Search for the cell housing the specified text and yield its [x, y] center coordinate. 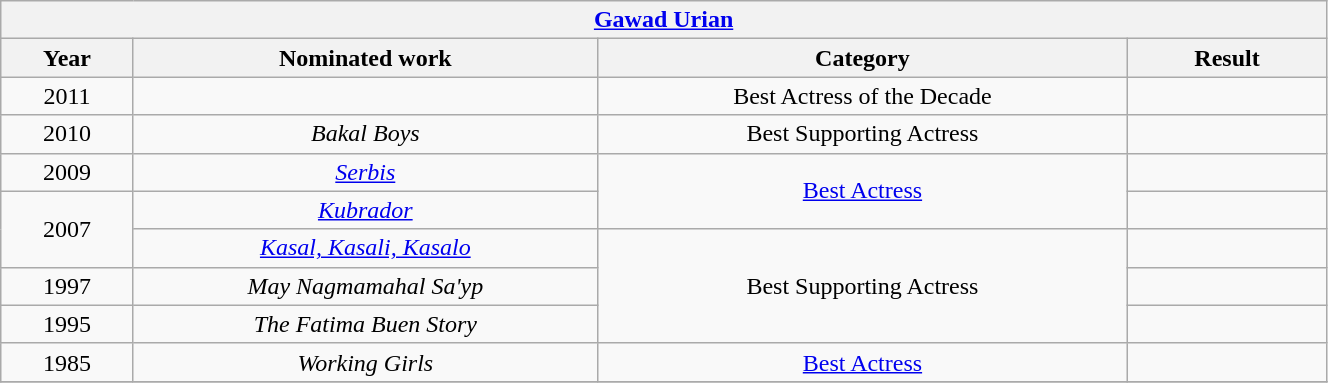
2009 [68, 172]
Serbis [365, 172]
Kasal, Kasali, Kasalo [365, 248]
1997 [68, 286]
Kubrador [365, 210]
Bakal Boys [365, 134]
Year [68, 58]
Working Girls [365, 362]
May Nagmamahal Sa'yp [365, 286]
Category [862, 58]
2007 [68, 229]
2010 [68, 134]
2011 [68, 96]
Gawad Urian [664, 20]
1985 [68, 362]
Result [1228, 58]
Best Actress of the Decade [862, 96]
1995 [68, 324]
The Fatima Buen Story [365, 324]
Nominated work [365, 58]
